Extract the [X, Y] coordinate from the center of the cell holding the provided text.  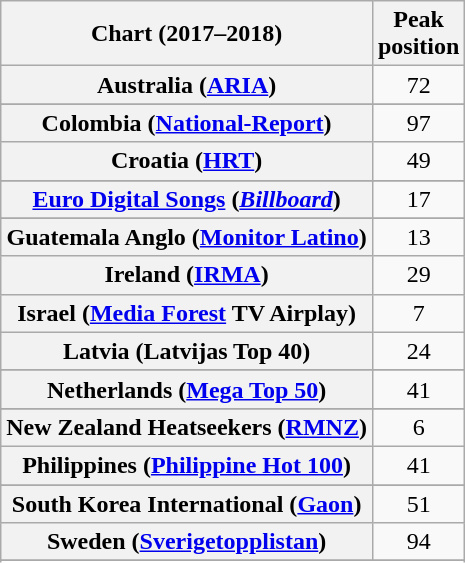
Croatia (HRT) [187, 161]
49 [418, 161]
Philippines (Philippine Hot 100) [187, 465]
Australia (ARIA) [187, 85]
13 [418, 237]
Ireland (IRMA) [187, 275]
Sweden (Sverigetopplistan) [187, 542]
New Zealand Heatseekers (RMNZ) [187, 427]
51 [418, 503]
Chart (2017–2018) [187, 34]
94 [418, 542]
Latvia (Latvijas Top 40) [187, 351]
17 [418, 199]
Peak position [418, 34]
6 [418, 427]
29 [418, 275]
97 [418, 123]
Israel (Media Forest TV Airplay) [187, 313]
Colombia (National-Report) [187, 123]
Euro Digital Songs (Billboard) [187, 199]
South Korea International (Gaon) [187, 503]
24 [418, 351]
72 [418, 85]
Guatemala Anglo (Monitor Latino) [187, 237]
7 [418, 313]
Netherlands (Mega Top 50) [187, 389]
